Capture the cell that displays the provided text and extract its (X, Y) central coordinate. 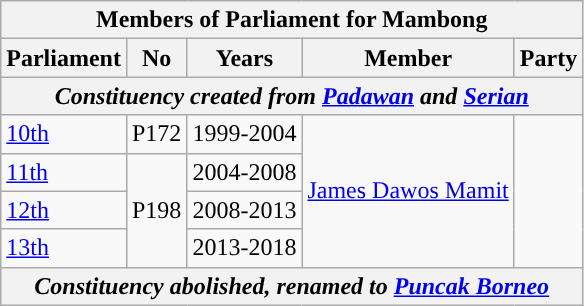
Constituency created from Padawan and Serian (292, 96)
Party (548, 58)
Parliament (64, 58)
13th (64, 248)
1999-2004 (244, 134)
P198 (156, 210)
James Dawos Mamit (408, 191)
12th (64, 210)
10th (64, 134)
No (156, 58)
2004-2008 (244, 172)
2013-2018 (244, 248)
Constituency abolished, renamed to Puncak Borneo (292, 286)
P172 (156, 134)
11th (64, 172)
Members of Parliament for Mambong (292, 20)
Years (244, 58)
Member (408, 58)
2008-2013 (244, 210)
